Identify which cell holds the provided text, then report its (x, y) central coordinate. 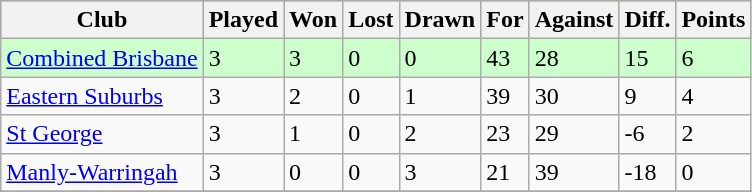
Drawn (440, 20)
15 (648, 58)
-6 (648, 134)
-18 (648, 172)
21 (505, 172)
St George (102, 134)
Club (102, 20)
For (505, 20)
43 (505, 58)
28 (574, 58)
30 (574, 96)
Eastern Suburbs (102, 96)
9 (648, 96)
23 (505, 134)
4 (714, 96)
Diff. (648, 20)
Won (314, 20)
29 (574, 134)
Points (714, 20)
Lost (371, 20)
Against (574, 20)
Combined Brisbane (102, 58)
Manly-Warringah (102, 172)
Played (243, 20)
6 (714, 58)
